Search for the cell housing the specified text and yield its (X, Y) center coordinate. 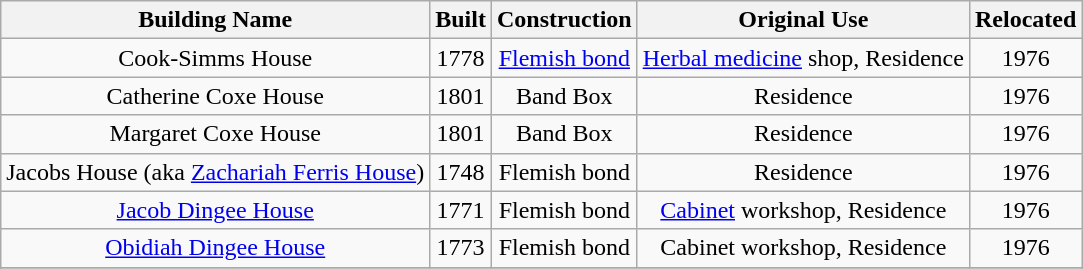
Jacob Dingee House (216, 210)
Cook-Simms House (216, 58)
Built (461, 20)
Obidiah Dingee House (216, 248)
1773 (461, 248)
1778 (461, 58)
Margaret Coxe House (216, 134)
Catherine Coxe House (216, 96)
Jacobs House (aka Zachariah Ferris House) (216, 172)
1748 (461, 172)
Construction (564, 20)
Original Use (803, 20)
Building Name (216, 20)
Relocated (1025, 20)
Herbal medicine shop, Residence (803, 58)
1771 (461, 210)
